For the text-containing cell, return its midpoint in [X, Y] coordinate format. 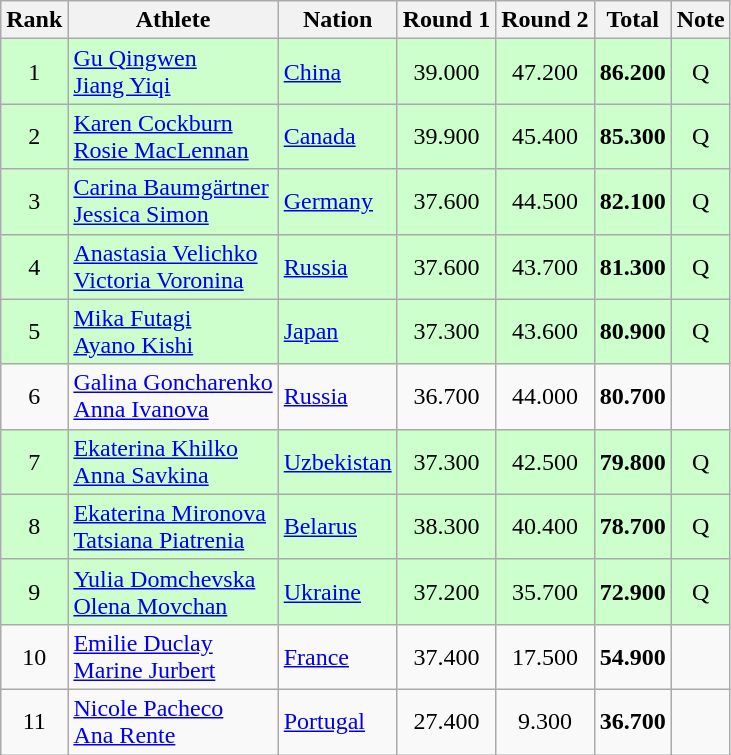
Nation [338, 20]
1 [34, 72]
4 [34, 266]
39.900 [446, 136]
Yulia DomchevskaOlena Movchan [173, 592]
9.300 [545, 722]
86.200 [632, 72]
38.300 [446, 526]
Ekaterina KhilkoAnna Savkina [173, 462]
9 [34, 592]
Uzbekistan [338, 462]
Anastasia VelichkoVictoria Voronina [173, 266]
Ekaterina MironovaTatsiana Piatrenia [173, 526]
40.400 [545, 526]
Germany [338, 202]
81.300 [632, 266]
44.500 [545, 202]
Ukraine [338, 592]
17.500 [545, 656]
35.700 [545, 592]
Galina GoncharenkoAnna Ivanova [173, 396]
6 [34, 396]
Round 2 [545, 20]
43.600 [545, 332]
45.400 [545, 136]
80.900 [632, 332]
7 [34, 462]
82.100 [632, 202]
Nicole PachecoAna Rente [173, 722]
44.000 [545, 396]
85.300 [632, 136]
Japan [338, 332]
27.400 [446, 722]
Carina BaumgärtnerJessica Simon [173, 202]
Round 1 [446, 20]
8 [34, 526]
Total [632, 20]
2 [34, 136]
3 [34, 202]
5 [34, 332]
10 [34, 656]
Emilie DuclayMarine Jurbert [173, 656]
39.000 [446, 72]
Note [700, 20]
China [338, 72]
37.400 [446, 656]
Belarus [338, 526]
Athlete [173, 20]
Rank [34, 20]
Canada [338, 136]
11 [34, 722]
47.200 [545, 72]
42.500 [545, 462]
37.200 [446, 592]
78.700 [632, 526]
80.700 [632, 396]
72.900 [632, 592]
Karen CockburnRosie MacLennan [173, 136]
France [338, 656]
54.900 [632, 656]
Gu QingwenJiang Yiqi [173, 72]
Portugal [338, 722]
Mika FutagiAyano Kishi [173, 332]
43.700 [545, 266]
79.800 [632, 462]
